Pinpoint the cell where the given text exists, returning its (x, y) midpoint coordinate. 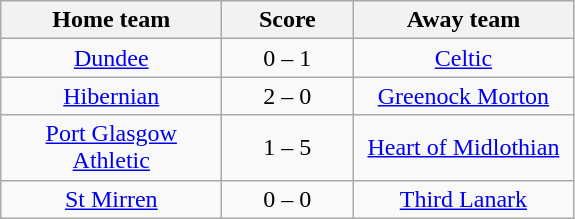
1 – 5 (288, 148)
Score (288, 20)
St Mirren (112, 199)
Home team (112, 20)
Celtic (464, 58)
Hibernian (112, 96)
Heart of Midlothian (464, 148)
Away team (464, 20)
0 – 0 (288, 199)
Third Lanark (464, 199)
0 – 1 (288, 58)
Port Glasgow Athletic (112, 148)
2 – 0 (288, 96)
Greenock Morton (464, 96)
Dundee (112, 58)
